Identify which cell holds the provided text, then report its (X, Y) central coordinate. 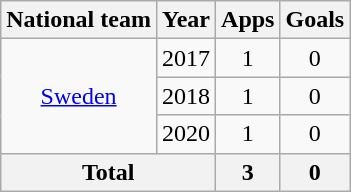
Apps (248, 20)
National team (79, 20)
Goals (315, 20)
2018 (186, 96)
Total (108, 172)
2020 (186, 134)
3 (248, 172)
Sweden (79, 96)
2017 (186, 58)
Year (186, 20)
